Extract the [X, Y] coordinate from the center of the cell holding the provided text.  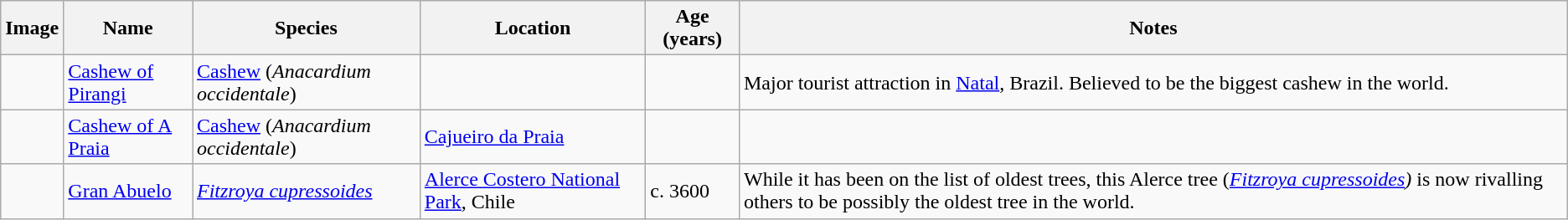
Notes [1153, 28]
Fitzroya cupressoides [307, 191]
Location [533, 28]
Alerce Costero National Park, Chile [533, 191]
Cajueiro da Praia [533, 137]
Cashew of A Praia [128, 137]
Major tourist attraction in Natal, Brazil. Believed to be the biggest cashew in the world. [1153, 82]
Name [128, 28]
Gran Abuelo [128, 191]
Age (years) [693, 28]
Image [32, 28]
c. 3600 [693, 191]
Species [307, 28]
Cashew of Pirangi [128, 82]
